Capture the cell that displays the provided text and extract its [X, Y] central coordinate. 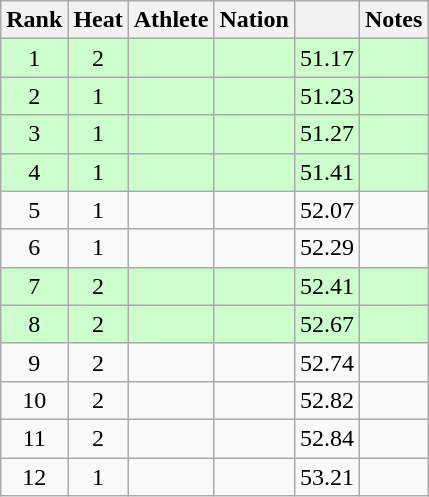
3 [34, 134]
5 [34, 210]
52.67 [326, 324]
51.27 [326, 134]
51.41 [326, 172]
7 [34, 286]
4 [34, 172]
51.17 [326, 58]
6 [34, 248]
Rank [34, 20]
Heat [98, 20]
52.41 [326, 286]
52.84 [326, 438]
10 [34, 400]
12 [34, 477]
52.29 [326, 248]
52.82 [326, 400]
52.07 [326, 210]
Nation [254, 20]
11 [34, 438]
Athlete [171, 20]
52.74 [326, 362]
Notes [393, 20]
9 [34, 362]
51.23 [326, 96]
8 [34, 324]
53.21 [326, 477]
